Return the [X, Y] coordinate for the center point of the cell that contains the specified text.  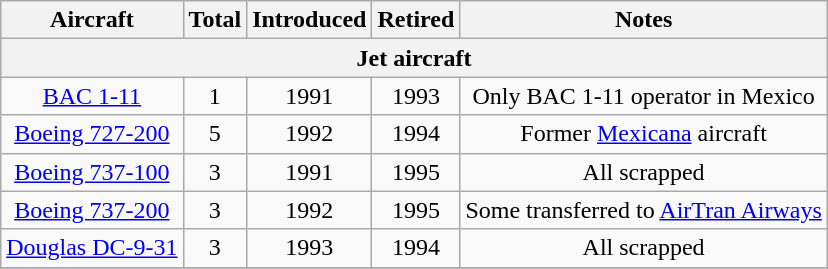
Boeing 727-200 [92, 134]
Aircraft [92, 20]
Former Mexicana aircraft [644, 134]
Retired [416, 20]
Notes [644, 20]
Jet aircraft [414, 58]
Introduced [310, 20]
Only BAC 1-11 operator in Mexico [644, 96]
Boeing 737-200 [92, 210]
Douglas DC-9-31 [92, 248]
1 [215, 96]
Some transferred to AirTran Airways [644, 210]
BAC 1-11 [92, 96]
Boeing 737-100 [92, 172]
5 [215, 134]
Total [215, 20]
